Extract the (x, y) coordinate from the center of the cell holding the provided text.  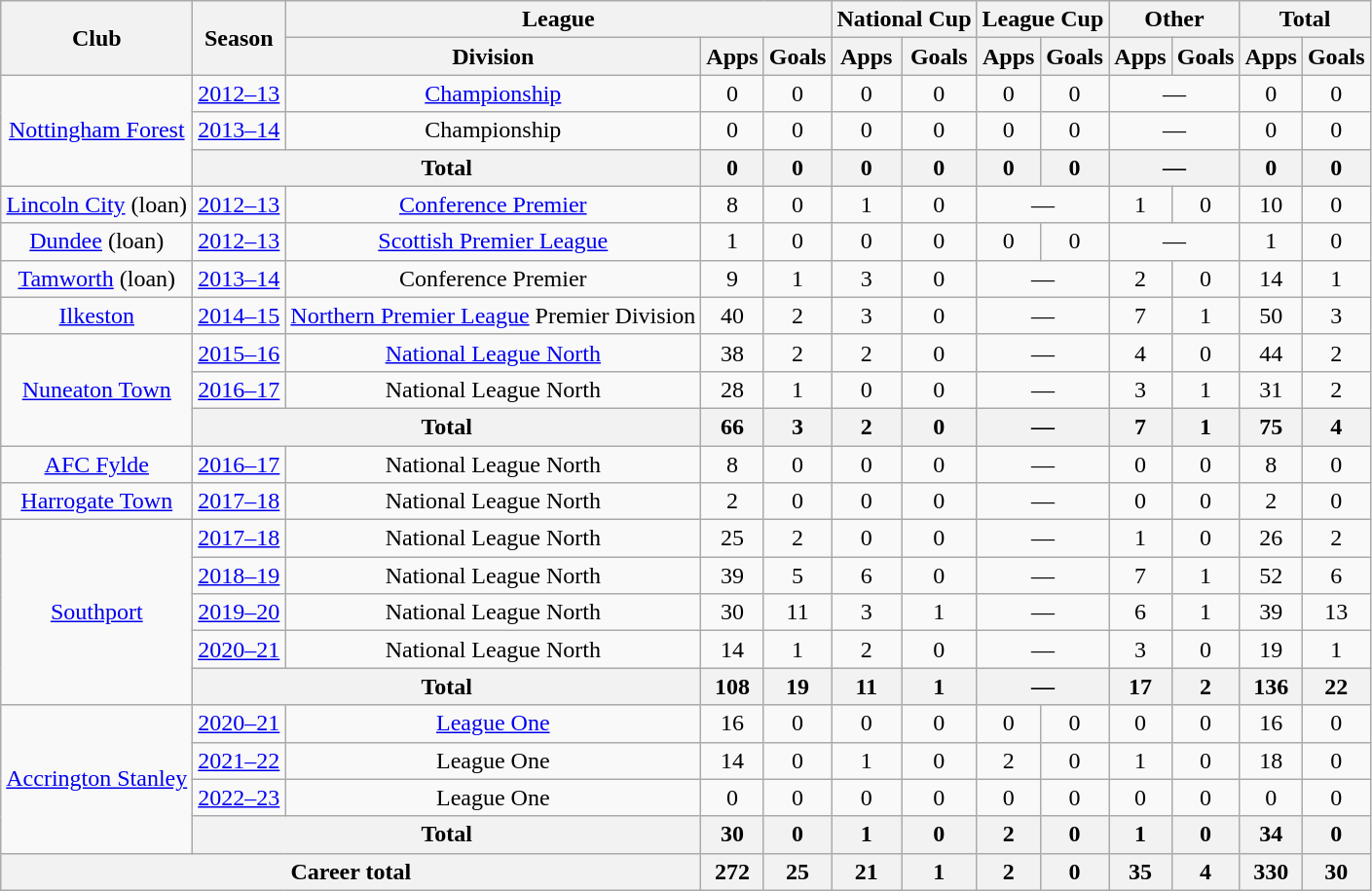
2021–22 (240, 761)
5 (797, 575)
Northern Premier League Premier Division (493, 316)
2014–15 (240, 316)
Career total (351, 872)
108 (732, 687)
40 (732, 316)
28 (732, 390)
18 (1271, 761)
13 (1336, 613)
Dundee (loan) (97, 241)
Club (97, 38)
34 (1271, 835)
2018–19 (240, 575)
National Cup (904, 19)
272 (732, 872)
2022–23 (240, 798)
75 (1271, 427)
2015–16 (240, 353)
AFC Fylde (97, 464)
Other (1174, 19)
52 (1271, 575)
22 (1336, 687)
Accrington Stanley (97, 779)
Ilkeston (97, 316)
2019–20 (240, 613)
Lincoln City (loan) (97, 204)
League Cup (1043, 19)
17 (1140, 687)
31 (1271, 390)
Tamworth (loan) (97, 278)
66 (732, 427)
26 (1271, 538)
League (559, 19)
Division (493, 56)
50 (1271, 316)
21 (867, 872)
10 (1271, 204)
44 (1271, 353)
Season (240, 38)
Nottingham Forest (97, 130)
136 (1271, 687)
Harrogate Town (97, 501)
38 (732, 353)
Southport (97, 613)
Nuneaton Town (97, 390)
330 (1271, 872)
Scottish Premier League (493, 241)
35 (1140, 872)
9 (732, 278)
